Locate the cell with the specified text and output its [X, Y] center coordinate. 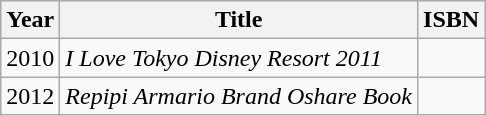
2012 [30, 96]
2010 [30, 58]
ISBN [452, 20]
I Love Tokyo Disney Resort 2011 [239, 58]
Title [239, 20]
Repipi Armario Brand Oshare Book [239, 96]
Year [30, 20]
